Return (x, y) of the center of cell containing provided text 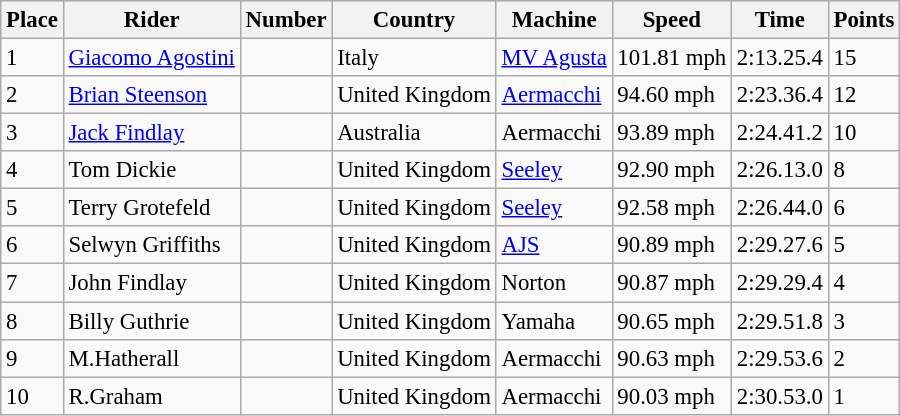
Italy (414, 58)
2:29.53.6 (780, 358)
12 (864, 95)
2:29.51.8 (780, 321)
Tom Dickie (152, 170)
R.Graham (152, 396)
2:29.29.4 (780, 283)
90.03 mph (672, 396)
Billy Guthrie (152, 321)
15 (864, 58)
94.60 mph (672, 95)
M.Hatherall (152, 358)
Selwyn Griffiths (152, 245)
92.58 mph (672, 208)
Rider (152, 20)
90.87 mph (672, 283)
101.81 mph (672, 58)
Number (286, 20)
Norton (554, 283)
90.63 mph (672, 358)
Speed (672, 20)
90.89 mph (672, 245)
Machine (554, 20)
2:23.36.4 (780, 95)
AJS (554, 245)
9 (32, 358)
MV Agusta (554, 58)
Jack Findlay (152, 133)
Brian Steenson (152, 95)
2:29.27.6 (780, 245)
7 (32, 283)
90.65 mph (672, 321)
Place (32, 20)
2:13.25.4 (780, 58)
Giacomo Agostini (152, 58)
2:26.44.0 (780, 208)
Time (780, 20)
Australia (414, 133)
Country (414, 20)
92.90 mph (672, 170)
2:30.53.0 (780, 396)
Points (864, 20)
2:26.13.0 (780, 170)
Terry Grotefeld (152, 208)
2:24.41.2 (780, 133)
Yamaha (554, 321)
John Findlay (152, 283)
93.89 mph (672, 133)
